Detect which cell encompasses the target text, then output its (X, Y) center coordinate. 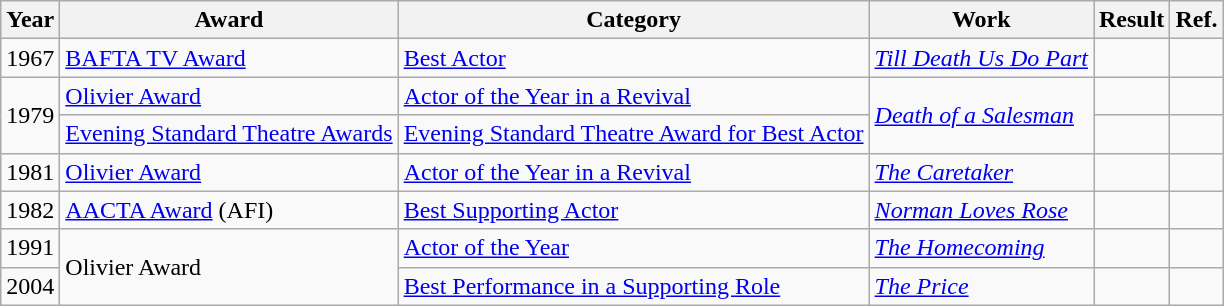
Actor of the Year (634, 248)
Death of a Salesman (981, 115)
Best Performance in a Supporting Role (634, 286)
1991 (30, 248)
The Homecoming (981, 248)
2004 (30, 286)
The Price (981, 286)
1967 (30, 58)
The Caretaker (981, 172)
1981 (30, 172)
Norman Loves Rose (981, 210)
Work (981, 20)
1979 (30, 115)
Evening Standard Theatre Awards (229, 134)
Best Actor (634, 58)
BAFTA TV Award (229, 58)
Ref. (1196, 20)
Till Death Us Do Part (981, 58)
Category (634, 20)
AACTA Award (AFI) (229, 210)
Award (229, 20)
Evening Standard Theatre Award for Best Actor (634, 134)
1982 (30, 210)
Year (30, 20)
Result (1132, 20)
Best Supporting Actor (634, 210)
